Locate the cell with the specified text and output its (X, Y) center coordinate. 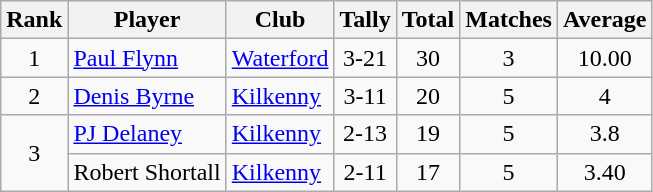
2-11 (365, 172)
Rank (34, 20)
Matches (509, 20)
Total (428, 20)
3.8 (604, 134)
10.00 (604, 58)
1 (34, 58)
Player (147, 20)
30 (428, 58)
4 (604, 96)
3-11 (365, 96)
Tally (365, 20)
PJ Delaney (147, 134)
Waterford (280, 58)
Average (604, 20)
20 (428, 96)
2-13 (365, 134)
3-21 (365, 58)
17 (428, 172)
Paul Flynn (147, 58)
2 (34, 96)
Denis Byrne (147, 96)
Club (280, 20)
19 (428, 134)
3.40 (604, 172)
Robert Shortall (147, 172)
